Return (x, y) of the center of cell containing provided text 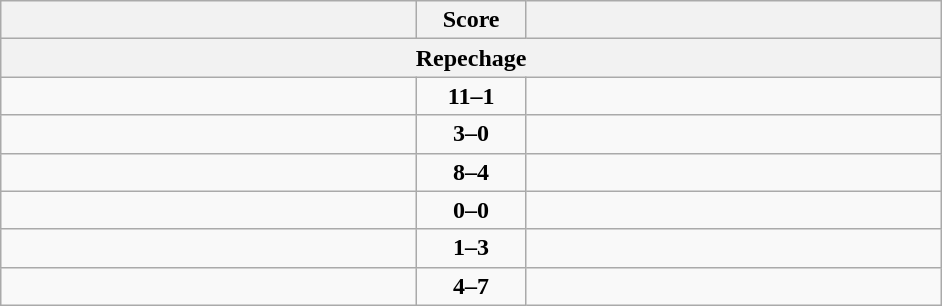
4–7 (472, 286)
Repechage (472, 58)
8–4 (472, 172)
3–0 (472, 134)
11–1 (472, 96)
0–0 (472, 210)
1–3 (472, 248)
Score (472, 20)
